Return (x, y) of the center of cell containing provided text 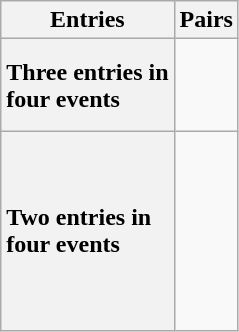
Three entries infour events (88, 85)
Pairs (206, 20)
Two entries infour events (88, 231)
Entries (88, 20)
